Determine the (x, y) coordinate at the center of the cell enclosing the given text.  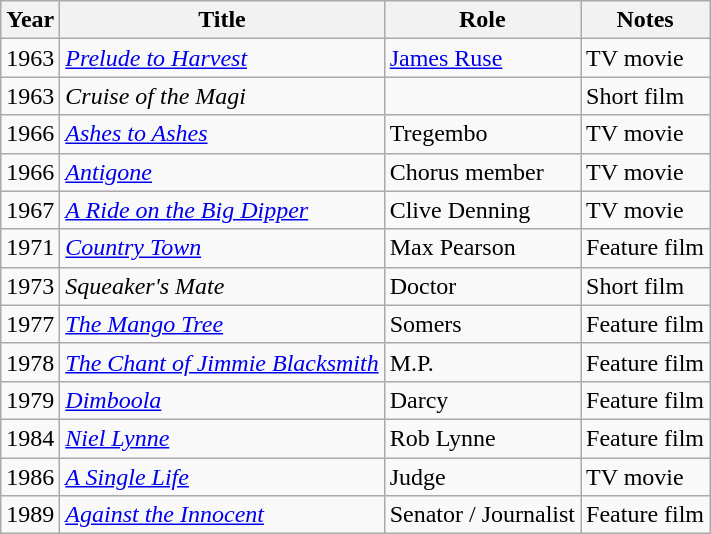
Max Pearson (482, 248)
Role (482, 20)
Niel Lynne (222, 438)
1971 (30, 248)
Notes (646, 20)
Antigone (222, 172)
Against the Innocent (222, 515)
Prelude to Harvest (222, 58)
Ashes to Ashes (222, 134)
Somers (482, 324)
Clive Denning (482, 210)
Senator / Journalist (482, 515)
Dimboola (222, 400)
1984 (30, 438)
Rob Lynne (482, 438)
1989 (30, 515)
A Single Life (222, 477)
Country Town (222, 248)
Cruise of the Magi (222, 96)
1977 (30, 324)
1979 (30, 400)
1973 (30, 286)
Tregembo (482, 134)
Darcy (482, 400)
A Ride on the Big Dipper (222, 210)
Judge (482, 477)
Doctor (482, 286)
The Mango Tree (222, 324)
Chorus member (482, 172)
1967 (30, 210)
Title (222, 20)
Year (30, 20)
M.P. (482, 362)
Squeaker's Mate (222, 286)
1978 (30, 362)
1986 (30, 477)
The Chant of Jimmie Blacksmith (222, 362)
James Ruse (482, 58)
